Search for the cell housing the specified text and yield its (x, y) center coordinate. 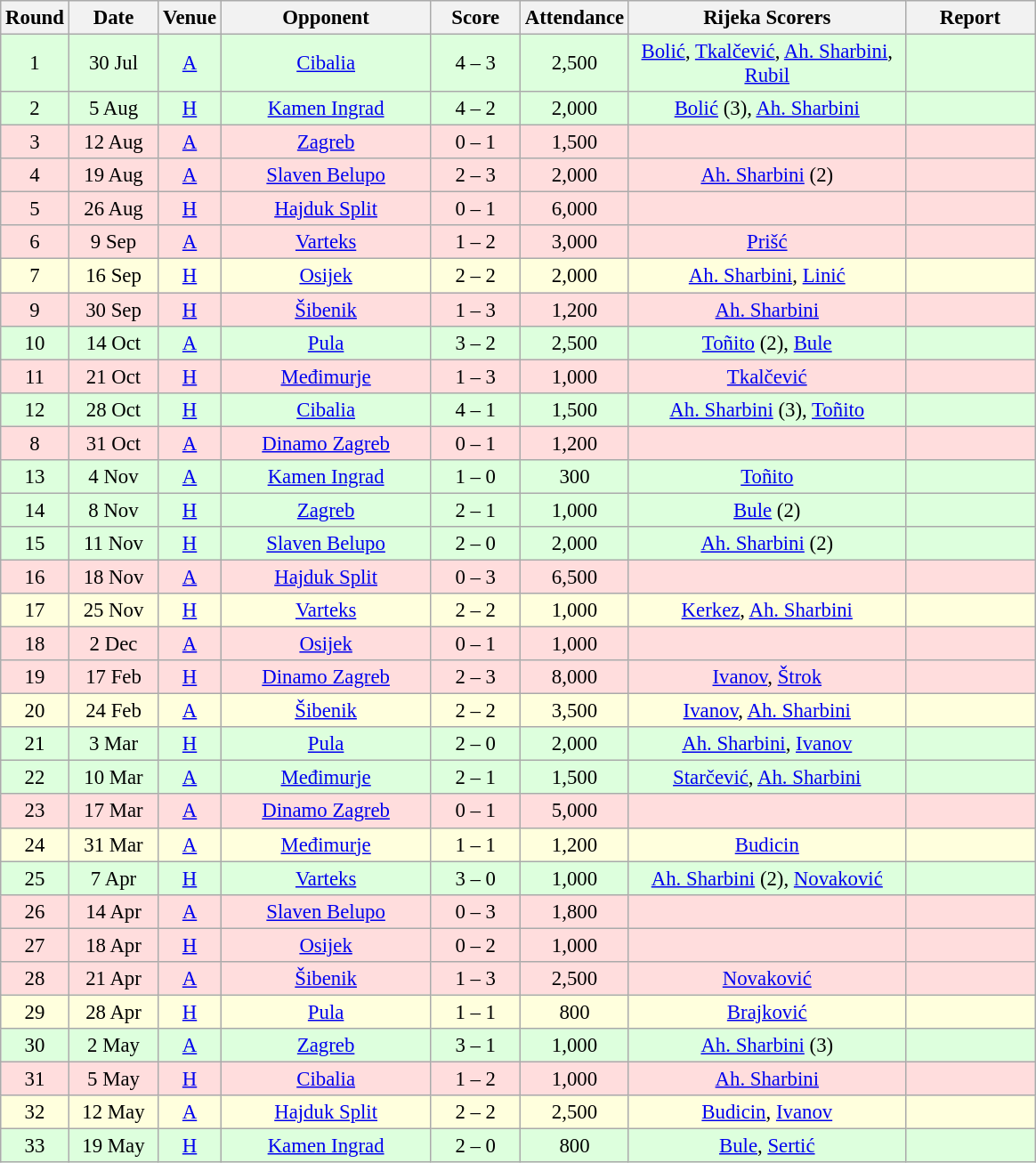
Prišć (767, 243)
21 (35, 744)
21 Apr (114, 979)
Toñito (767, 477)
Bule (2) (767, 510)
10 Mar (114, 778)
28 Apr (114, 1012)
2 Dec (114, 644)
5 (35, 209)
20 (35, 711)
8 (35, 443)
Budicin (767, 844)
29 (35, 1012)
21 Oct (114, 376)
4 Nov (114, 477)
23 (35, 812)
5 Aug (114, 109)
Rijeka Scorers (767, 18)
16 Sep (114, 276)
1,800 (575, 911)
24 (35, 844)
Starčević, Ah. Sharbini (767, 778)
Ivanov, Ah. Sharbini (767, 711)
19 Aug (114, 175)
9 (35, 310)
Ah. Sharbini (3), Toñito (767, 409)
Brajković (767, 1012)
33 (35, 1146)
14 (35, 510)
2 May (114, 1046)
25 Nov (114, 610)
Ivanov, Štrok (767, 677)
6 (35, 243)
3 – 0 (475, 878)
4 – 2 (475, 109)
26 (35, 911)
12 May (114, 1112)
4 (35, 175)
Tkalčević (767, 376)
3 (35, 142)
Ah. Sharbini (2), Novaković (767, 878)
0 – 2 (475, 945)
4 – 1 (475, 409)
11 Nov (114, 544)
26 Aug (114, 209)
2 (35, 109)
Ah. Sharbini, Ivanov (767, 744)
6,500 (575, 577)
Opponent (326, 18)
31 Oct (114, 443)
32 (35, 1112)
10 (35, 343)
1 – 0 (475, 477)
17 (35, 610)
28 (35, 979)
Attendance (575, 18)
14 Apr (114, 911)
Date (114, 18)
Bule, Sertić (767, 1146)
12 (35, 409)
3 – 1 (475, 1046)
4 – 3 (475, 64)
18 (35, 644)
Round (35, 18)
15 (35, 544)
Bolić (3), Ah. Sharbini (767, 109)
19 (35, 677)
Report (970, 18)
17 Mar (114, 812)
Bolić, Tkalčević, Ah. Sharbini, Rubil (767, 64)
7 (35, 276)
3 – 2 (475, 343)
8 Nov (114, 510)
3 Mar (114, 744)
6,000 (575, 209)
24 Feb (114, 711)
22 (35, 778)
27 (35, 945)
5,000 (575, 812)
12 Aug (114, 142)
1 (35, 64)
Kerkez, Ah. Sharbini (767, 610)
9 Sep (114, 243)
14 Oct (114, 343)
13 (35, 477)
3,500 (575, 711)
30 (35, 1046)
Venue (190, 18)
Ah. Sharbini (3) (767, 1046)
30 Sep (114, 310)
19 May (114, 1146)
30 Jul (114, 64)
Toñito (2), Bule (767, 343)
Budicin, Ivanov (767, 1112)
28 Oct (114, 409)
31 Mar (114, 844)
300 (575, 477)
11 (35, 376)
18 Apr (114, 945)
Ah. Sharbini, Linić (767, 276)
7 Apr (114, 878)
8,000 (575, 677)
5 May (114, 1078)
3,000 (575, 243)
16 (35, 577)
25 (35, 878)
17 Feb (114, 677)
31 (35, 1078)
Score (475, 18)
18 Nov (114, 577)
Novaković (767, 979)
